Search for the cell housing the specified text and yield its (X, Y) center coordinate. 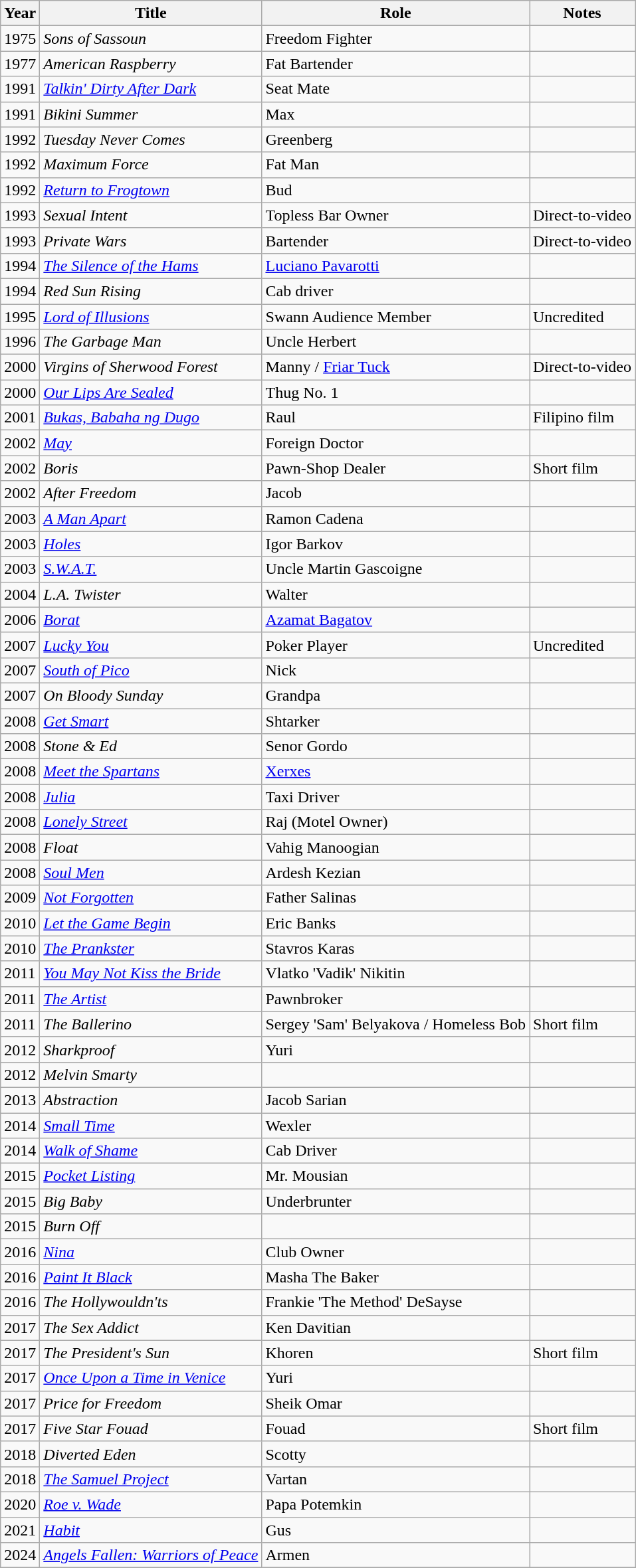
S.W.A.T. (151, 569)
Poker Player (396, 645)
Sergey 'Sam' Belyakova / Homeless Bob (396, 1024)
Vahig Manoogian (396, 847)
Title (151, 13)
Scotty (396, 1454)
Topless Bar Owner (396, 215)
Fat Bartender (396, 64)
Fouad (396, 1429)
Raul (396, 418)
Ken Davitian (396, 1328)
Filipino film (582, 418)
Five Star Fouad (151, 1429)
Let the Game Begin (151, 923)
Angels Fallen: Warriors of Peace (151, 1555)
Private Wars (151, 240)
Uncle Martin Gascoigne (396, 569)
2004 (20, 594)
Ardesh Kezian (396, 873)
Not Forgotten (151, 898)
Papa Potemkin (396, 1504)
Once Upon a Time in Venice (151, 1378)
Tuesday Never Comes (151, 139)
Club Owner (396, 1252)
Cab Driver (396, 1151)
Cab driver (396, 291)
Julia (151, 797)
Bikini Summer (151, 114)
Roe v. Wade (151, 1504)
Swann Audience Member (396, 317)
May (151, 443)
Freedom Fighter (396, 39)
Bartender (396, 240)
You May Not Kiss the Bride (151, 974)
1995 (20, 317)
Father Salinas (396, 898)
The Silence of the Hams (151, 266)
Luciano Pavarotti (396, 266)
2021 (20, 1529)
The President's Sun (151, 1353)
1996 (20, 342)
Vlatko 'Vadik' Nikitin (396, 974)
The Ballerino (151, 1024)
2006 (20, 620)
Fat Man (396, 165)
Sharkproof (151, 1049)
Pawn-Shop Dealer (396, 468)
Ramon Cadena (396, 519)
Masha The Baker (396, 1277)
Red Sun Rising (151, 291)
The Samuel Project (151, 1479)
A Man Apart (151, 519)
Grandpa (396, 695)
Price for Freedom (151, 1403)
Max (396, 114)
Frankie 'The Method' DeSayse (396, 1302)
2013 (20, 1100)
Igor Barkov (396, 544)
1977 (20, 64)
The Sex Addict (151, 1328)
American Raspberry (151, 64)
Lucky You (151, 645)
The Hollywouldn'ts (151, 1302)
Taxi Driver (396, 797)
Sons of Sassoun (151, 39)
Year (20, 13)
Melvin Smarty (151, 1075)
Boris (151, 468)
2009 (20, 898)
Shtarker (396, 721)
Jacob (396, 493)
Foreign Doctor (396, 443)
Role (396, 13)
Thug No. 1 (396, 392)
Armen (396, 1555)
Mr. Mousian (396, 1176)
Pocket Listing (151, 1176)
Stavros Karas (396, 948)
On Bloody Sunday (151, 695)
Soul Men (151, 873)
Paint It Black (151, 1277)
Lord of Illusions (151, 317)
Seat Mate (396, 89)
Gus (396, 1529)
Uncle Herbert (396, 342)
Senor Gordo (396, 746)
The Prankster (151, 948)
Greenberg (396, 139)
Return to Frogtown (151, 190)
Our Lips Are Sealed (151, 392)
Khoren (396, 1353)
Maximum Force (151, 165)
Diverted Eden (151, 1454)
Virgins of Sherwood Forest (151, 367)
Lonely Street (151, 822)
2024 (20, 1555)
Vartan (396, 1479)
The Garbage Man (151, 342)
Burn Off (151, 1227)
South of Pico (151, 670)
Bud (396, 190)
Walk of Shame (151, 1151)
L.A. Twister (151, 594)
Azamat Bagatov (396, 620)
Stone & Ed (151, 746)
Abstraction (151, 1100)
Get Smart (151, 721)
Borat (151, 620)
Big Baby (151, 1201)
Manny / Friar Tuck (396, 367)
The Artist (151, 999)
Nick (396, 670)
Raj (Motel Owner) (396, 822)
Notes (582, 13)
Nina (151, 1252)
Sheik Omar (396, 1403)
Xerxes (396, 772)
Sexual Intent (151, 215)
Underbrunter (396, 1201)
Walter (396, 594)
Holes (151, 544)
Wexler (396, 1126)
Jacob Sarian (396, 1100)
Talkin' Dirty After Dark (151, 89)
Meet the Spartans (151, 772)
After Freedom (151, 493)
Bukas, Babaha ng Dugo (151, 418)
2020 (20, 1504)
Eric Banks (396, 923)
2001 (20, 418)
Pawnbroker (396, 999)
1975 (20, 39)
Small Time (151, 1126)
Float (151, 847)
Habit (151, 1529)
